From the cell containing the given text, extract its center point as [x, y] coordinate. 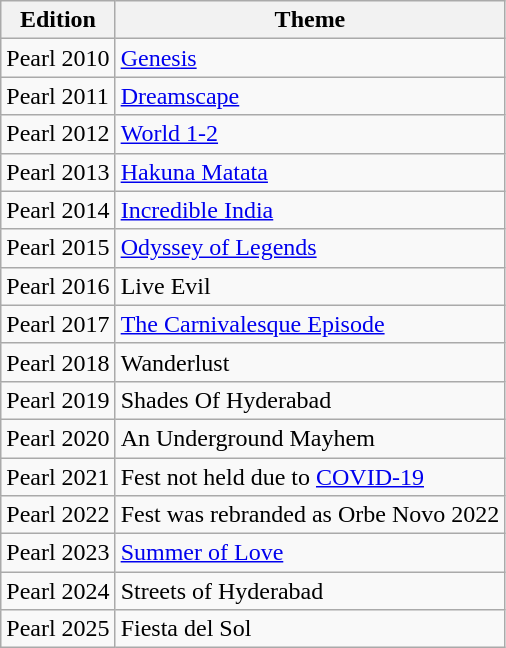
Live Evil [310, 286]
Summer of Love [310, 553]
Pearl 2013 [58, 172]
Dreamscape [310, 96]
Genesis [310, 58]
Pearl 2012 [58, 134]
An Underground Mayhem [310, 438]
Pearl 2025 [58, 629]
Hakuna Matata [310, 172]
Pearl 2024 [58, 591]
Pearl 2015 [58, 248]
Fiesta del Sol [310, 629]
Odyssey of Legends [310, 248]
Pearl 2010 [58, 58]
Pearl 2018 [58, 362]
Streets of Hyderabad [310, 591]
Pearl 2011 [58, 96]
Pearl 2016 [58, 286]
Fest was rebranded as Orbe Novo 2022 [310, 515]
Pearl 2020 [58, 438]
Pearl 2014 [58, 210]
Pearl 2021 [58, 477]
Pearl 2022 [58, 515]
Pearl 2023 [58, 553]
Edition [58, 20]
Incredible India [310, 210]
Pearl 2017 [58, 324]
Fest not held due to COVID-19 [310, 477]
Shades Of Hyderabad [310, 400]
Pearl 2019 [58, 400]
Theme [310, 20]
World 1-2 [310, 134]
The Carnivalesque Episode [310, 324]
Wanderlust [310, 362]
